Determine the [X, Y] coordinate at the center of the cell enclosing the given text.  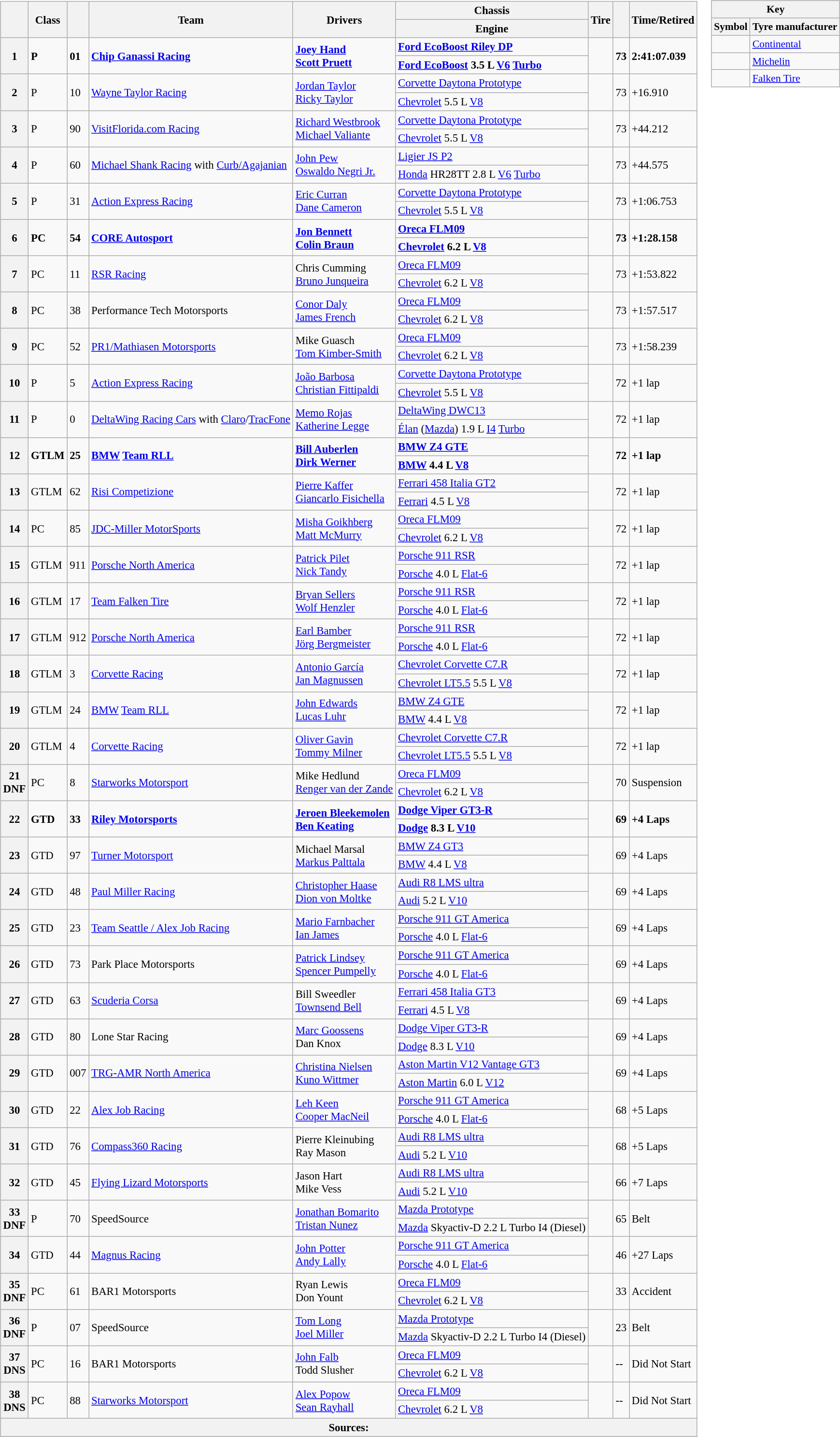
Patrick Pilet Nick Tandy [344, 564]
Suspension [663, 783]
Chris Cumming Bruno Junqueira [344, 273]
Earl Bamber Jörg Bergmeister [344, 637]
Team [191, 19]
Memo Rojas Katherine Legge [344, 419]
38DNS [14, 1400]
Marc Goossens Dan Knox [344, 1037]
12 [14, 455]
JDC-Miller MotorSports [191, 529]
Christopher Haase Dion von Moltke [344, 892]
Ford EcoBoost 3.5 L V6 Turbo [492, 65]
07 [78, 1328]
97 [78, 855]
35DNF [14, 1291]
01 [78, 56]
RSR Racing [191, 273]
54 [78, 238]
Oliver Gavin Tommy Milner [344, 746]
2:41:07.039 [663, 56]
Eric Curran Dane Cameron [344, 201]
Sources: [349, 1427]
1 [14, 56]
Jonathan Bomarito Tristan Nunez [344, 1219]
60 [78, 165]
Misha Goikhberg Matt McMurry [344, 529]
911 [78, 564]
90 [78, 129]
Accident [663, 1291]
34 [14, 1254]
Key [776, 10]
Honda HR28TT 2.8 L V6 Turbo [492, 174]
Time/Retired [663, 19]
Chip Ganassi Racing [191, 56]
Élan (Mazda) 1.9 L I4 Turbo [492, 429]
Bill Sweedler Townsend Bell [344, 1000]
38 [78, 310]
PR1/Mathiasen Motorsports [191, 347]
Riley Motorsports [191, 819]
32 [14, 1182]
33DNF [14, 1219]
Chassis [492, 11]
Ligier JS P2 [492, 156]
19 [14, 710]
Drivers [344, 19]
Christina Nielsen Kuno Wittmer [344, 1073]
62 [78, 492]
44 [78, 1254]
Leh Keen Cooper MacNeil [344, 1109]
Tom Long Joel Miller [344, 1328]
Lone Star Racing [191, 1037]
37DNS [14, 1364]
28 [14, 1037]
BMW Z4 GT3 [492, 846]
+1:57.517 [663, 310]
Magnus Racing [191, 1254]
27 [14, 1000]
John Potter Andy Lally [344, 1254]
Compass360 Racing [191, 1146]
DeltaWing DWC13 [492, 410]
46 [621, 1254]
Jeroen Bleekemolen Ben Keating [344, 819]
85 [78, 529]
+7 Laps [663, 1182]
Joey Hand Scott Pruett [344, 56]
+16.910 [663, 92]
DeltaWing Racing Cars with Claro/TracFone [191, 419]
29 [14, 1073]
21DNF [14, 783]
Alex Job Racing [191, 1109]
Scuderia Corsa [191, 1000]
66 [621, 1182]
52 [78, 347]
Aston Martin V12 Vantage GT3 [492, 1064]
Risi Competizione [191, 492]
9 [14, 347]
Alex Popow Sean Rayhall [344, 1400]
Engine [492, 29]
Class [48, 19]
+44.575 [663, 165]
Team Falken Tire [191, 601]
Bryan Sellers Wolf Henzler [344, 601]
John Falb Todd Slusher [344, 1364]
Pierre Kleinubing Ray Mason [344, 1146]
Richard Westbrook Michael Valiante [344, 129]
Wayne Taylor Racing [191, 92]
80 [78, 1037]
Park Place Motorsports [191, 964]
Jason Hart Mike Vess [344, 1182]
2 [14, 92]
76 [78, 1146]
13 [14, 492]
63 [78, 1000]
+44.212 [663, 129]
Ferrari 458 Italia GT2 [492, 483]
65 [621, 1219]
Jon Bennett Colin Braun [344, 238]
João Barbosa Christian Fittipaldi [344, 383]
Bill Auberlen Dirk Werner [344, 455]
Aston Martin 6.0 L V12 [492, 1082]
88 [78, 1400]
Continental [795, 44]
+1:06.753 [663, 201]
Ryan Lewis Don Yount [344, 1291]
15 [14, 564]
Conor Daly James French [344, 310]
Patrick Lindsey Spencer Pumpelly [344, 964]
Mike Hedlund Renger van der Zande [344, 783]
61 [78, 1291]
John Pew Oswaldo Negri Jr. [344, 165]
+1:58.239 [663, 347]
Performance Tech Motorsports [191, 310]
+1:53.822 [663, 273]
Falken Tire [795, 78]
14 [14, 529]
Michael Marsal Markus Palttala [344, 855]
007 [78, 1073]
20 [14, 746]
+1:28.158 [663, 238]
Pierre Kaffer Giancarlo Fisichella [344, 492]
Antonio García Jan Magnussen [344, 674]
Tire [601, 19]
0 [78, 419]
VisitFlorida.com Racing [191, 129]
Michael Shank Racing with Curb/Agajanian [191, 165]
7 [14, 273]
36DNF [14, 1328]
6 [14, 238]
45 [78, 1182]
Ford EcoBoost Riley DP [492, 47]
Flying Lizard Motorsports [191, 1182]
48 [78, 892]
Mario Farnbacher Ian James [344, 928]
Turner Motorsport [191, 855]
John Edwards Lucas Luhr [344, 710]
CORE Autosport [191, 238]
Michelin [795, 61]
+27 Laps [663, 1254]
18 [14, 674]
Team Seattle / Alex Job Racing [191, 928]
TRG-AMR North America [191, 1073]
912 [78, 637]
Symbol [731, 27]
26 [14, 964]
Tyre manufacturer [795, 27]
Mike Guasch Tom Kimber-Smith [344, 347]
Paul Miller Racing [191, 892]
30 [14, 1109]
Ferrari 458 Italia GT3 [492, 992]
Jordan Taylor Ricky Taylor [344, 92]
